Extract the (X, Y) coordinate from the center of the cell holding the provided text.  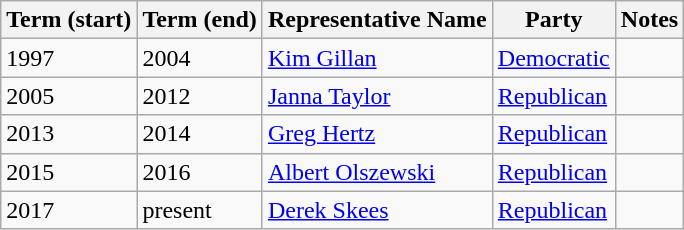
Notes (649, 20)
present (200, 210)
Derek Skees (377, 210)
Representative Name (377, 20)
Term (start) (69, 20)
2016 (200, 172)
Janna Taylor (377, 96)
Albert Olszewski (377, 172)
2004 (200, 58)
2017 (69, 210)
2013 (69, 134)
2005 (69, 96)
2014 (200, 134)
Term (end) (200, 20)
Greg Hertz (377, 134)
1997 (69, 58)
2012 (200, 96)
Democratic (554, 58)
2015 (69, 172)
Kim Gillan (377, 58)
Party (554, 20)
